Find where the given text appears and provide that cell's center as [x, y] coordinate. 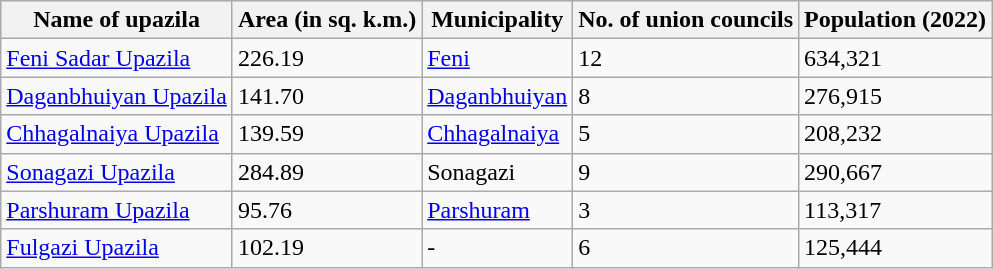
Daganbhuiyan [498, 96]
Parshuram Upazila [117, 210]
No. of union councils [686, 20]
6 [686, 248]
290,667 [896, 172]
125,444 [896, 248]
634,321 [896, 58]
9 [686, 172]
284.89 [326, 172]
Population (2022) [896, 20]
- [498, 248]
Chhagalnaiya Upazila [117, 134]
95.76 [326, 210]
208,232 [896, 134]
Municipality [498, 20]
226.19 [326, 58]
Parshuram [498, 210]
Fulgazi Upazila [117, 248]
5 [686, 134]
Feni [498, 58]
139.59 [326, 134]
276,915 [896, 96]
Area (in sq. k.m.) [326, 20]
113,317 [896, 210]
102.19 [326, 248]
Name of upazila [117, 20]
Chhagalnaiya [498, 134]
Sonagazi Upazila [117, 172]
8 [686, 96]
Sonagazi [498, 172]
3 [686, 210]
12 [686, 58]
Feni Sadar Upazila [117, 58]
Daganbhuiyan Upazila [117, 96]
141.70 [326, 96]
